Search for the cell housing the specified text and yield its (x, y) center coordinate. 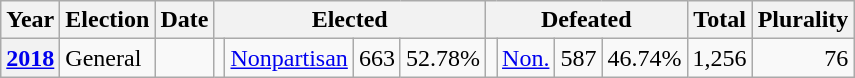
Nonpartisan (289, 58)
1,256 (720, 58)
76 (803, 58)
Non. (526, 58)
Elected (350, 20)
Election (108, 20)
2018 (30, 58)
General (108, 58)
Year (30, 20)
46.74% (644, 58)
Plurality (803, 20)
587 (578, 58)
Defeated (586, 20)
52.78% (442, 58)
Date (184, 20)
Total (720, 20)
663 (376, 58)
